Determine the (x, y) coordinate at the center of the cell enclosing the given text.  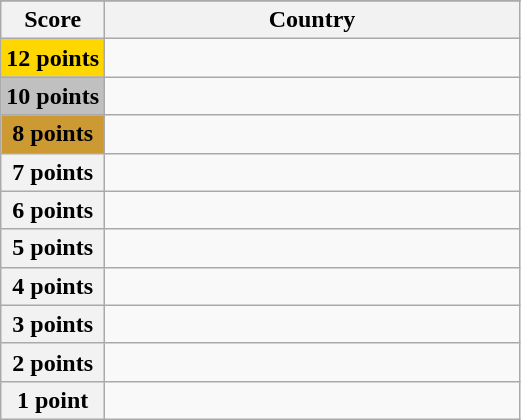
Country (312, 20)
1 point (53, 400)
3 points (53, 324)
7 points (53, 172)
Score (53, 20)
6 points (53, 210)
2 points (53, 362)
5 points (53, 248)
8 points (53, 134)
10 points (53, 96)
12 points (53, 58)
4 points (53, 286)
